Provide the (x, y) coordinate of the cell's center where the given text is located.  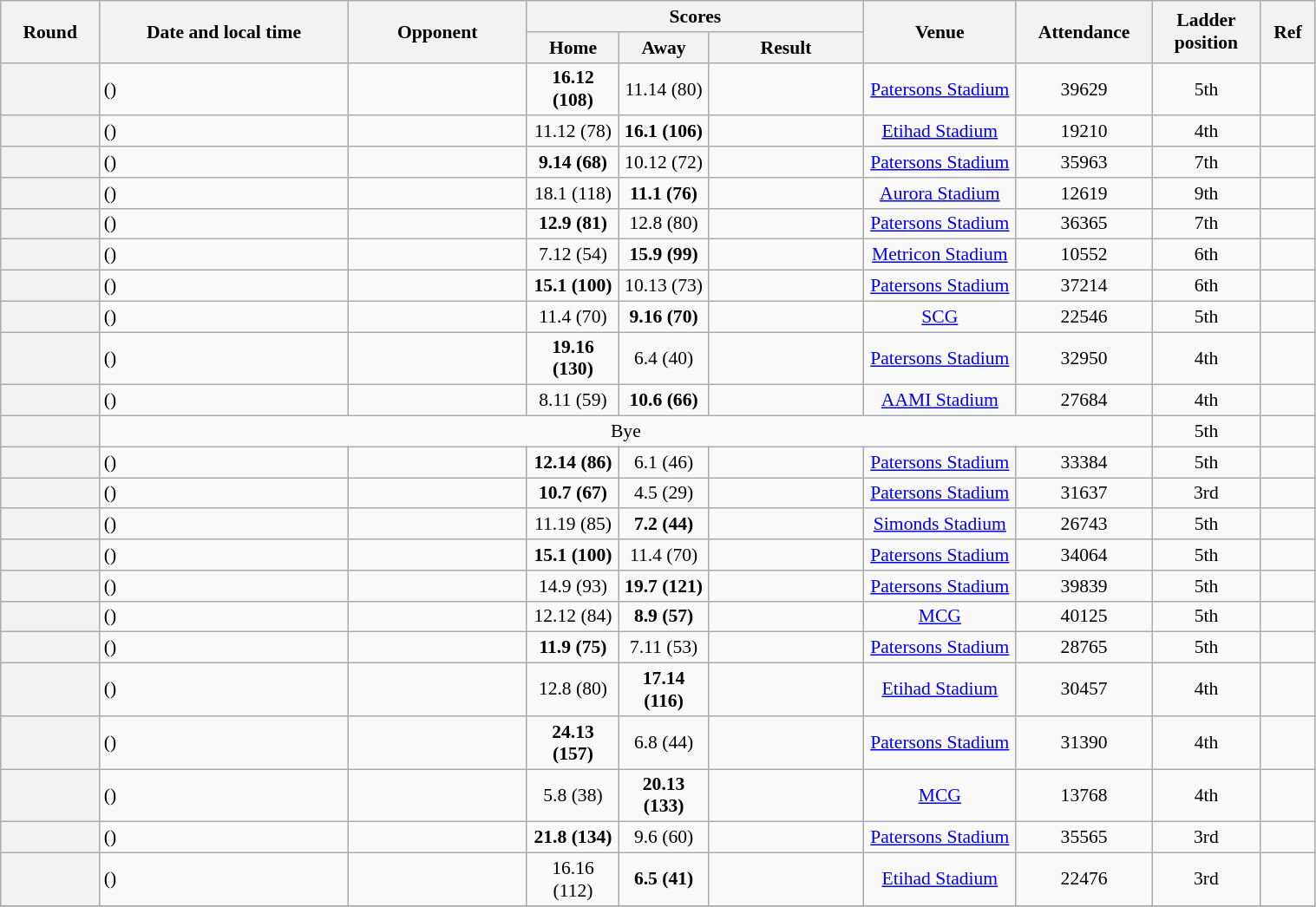
18.1 (118) (573, 193)
7.12 (54) (573, 255)
19.7 (121) (665, 586)
6.8 (44) (665, 742)
SCG (940, 316)
11.14 (80) (665, 88)
27684 (1084, 401)
5.8 (38) (573, 796)
Ref (1287, 31)
8.11 (59) (573, 401)
Metricon Stadium (940, 255)
6.1 (46) (665, 462)
Simonds Stadium (940, 525)
6.4 (40) (665, 359)
24.13 (157) (573, 742)
20.13 (133) (665, 796)
22546 (1084, 316)
30457 (1084, 690)
16.1 (106) (665, 132)
11.12 (78) (573, 132)
11.19 (85) (573, 525)
9th (1206, 193)
10.6 (66) (665, 401)
Scores (695, 16)
31637 (1084, 493)
10.7 (67) (573, 493)
9.16 (70) (665, 316)
39629 (1084, 88)
37214 (1084, 286)
6.5 (41) (665, 879)
33384 (1084, 462)
Aurora Stadium (940, 193)
10.12 (72) (665, 162)
10.13 (73) (665, 286)
28765 (1084, 648)
7.2 (44) (665, 525)
11.1 (76) (665, 193)
35963 (1084, 162)
Home (573, 48)
34064 (1084, 555)
8.9 (57) (665, 617)
Round (50, 31)
16.16 (112) (573, 879)
12.12 (84) (573, 617)
13768 (1084, 796)
15.9 (99) (665, 255)
9.6 (60) (665, 838)
14.9 (93) (573, 586)
16.12 (108) (573, 88)
19210 (1084, 132)
35565 (1084, 838)
7.11 (53) (665, 648)
26743 (1084, 525)
32950 (1084, 359)
4.5 (29) (665, 493)
12.14 (86) (573, 462)
Ladderposition (1206, 31)
36365 (1084, 224)
12.9 (81) (573, 224)
40125 (1084, 617)
12619 (1084, 193)
Away (665, 48)
Venue (940, 31)
22476 (1084, 879)
11.9 (75) (573, 648)
Date and local time (224, 31)
Result (786, 48)
19.16 (130) (573, 359)
17.14 (116) (665, 690)
AAMI Stadium (940, 401)
9.14 (68) (573, 162)
10552 (1084, 255)
39839 (1084, 586)
31390 (1084, 742)
21.8 (134) (573, 838)
Attendance (1084, 31)
Opponent (437, 31)
Bye (626, 432)
